Output the (X, Y) coordinate of the center of the cell containing the given text.  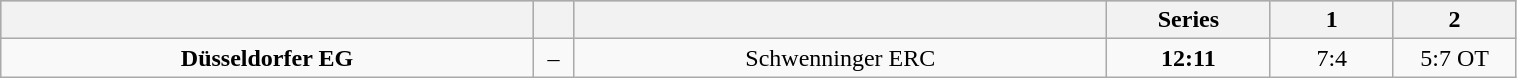
5:7 OT (1454, 58)
– (554, 58)
2 (1454, 20)
7:4 (1332, 58)
Series (1189, 20)
1 (1332, 20)
12:11 (1189, 58)
Düsseldorfer EG (267, 58)
Schwenninger ERC (840, 58)
